Provide the [X, Y] coordinate of the cell's center where the given text is located.  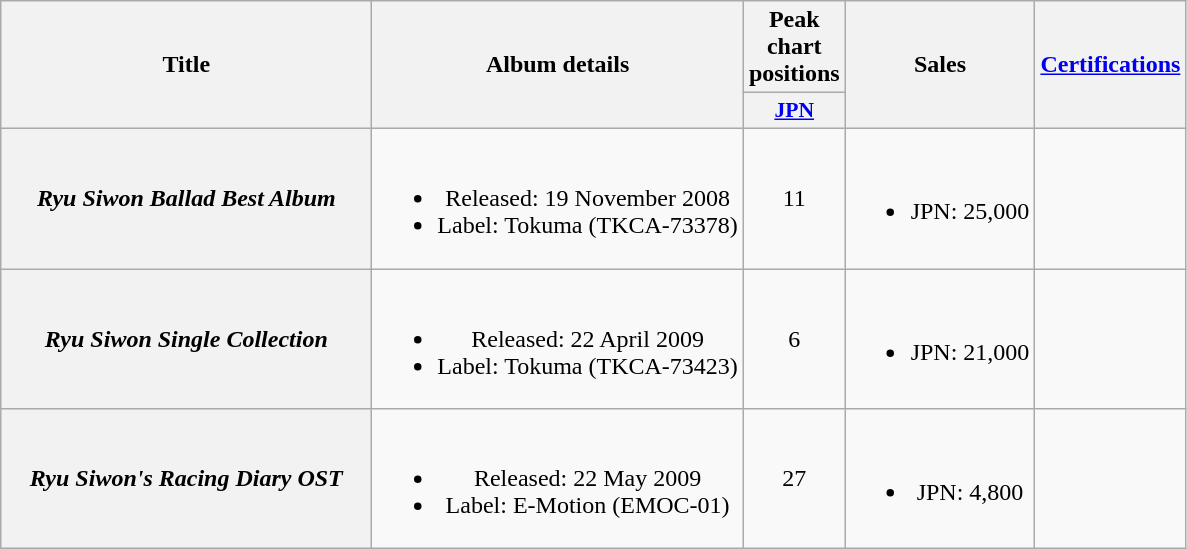
Ryu Siwon Single Collection [186, 338]
Ryu Siwon Ballad Best Album [186, 198]
Released: 22 April 2009 Label: Tokuma (TKCA-73423) [558, 338]
Peak chart positions [794, 47]
Released: 22 May 2009 Label: E-Motion (EMOC-01) [558, 479]
JPN: 25,000 [940, 198]
Sales [940, 65]
11 [794, 198]
Released: 19 November 2008 Label: Tokuma (TKCA-73378) [558, 198]
Ryu Siwon's Racing Diary OST [186, 479]
JPN: 21,000 [940, 338]
JPN: 4,800 [940, 479]
Certifications [1110, 65]
Title [186, 65]
27 [794, 479]
Album details [558, 65]
JPN [794, 111]
6 [794, 338]
